Return [x, y] of the center of cell containing provided text 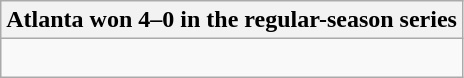
Atlanta won 4–0 in the regular-season series [232, 20]
